From the cell containing the given text, extract its center point as (x, y) coordinate. 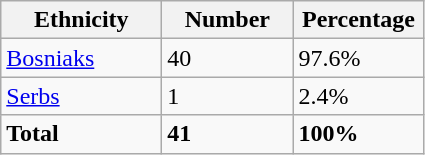
100% (358, 134)
1 (228, 96)
Total (82, 134)
Serbs (82, 96)
Percentage (358, 20)
Number (228, 20)
97.6% (358, 58)
40 (228, 58)
Bosniaks (82, 58)
Ethnicity (82, 20)
41 (228, 134)
2.4% (358, 96)
